Pinpoint the cell where the given text exists, returning its [x, y] midpoint coordinate. 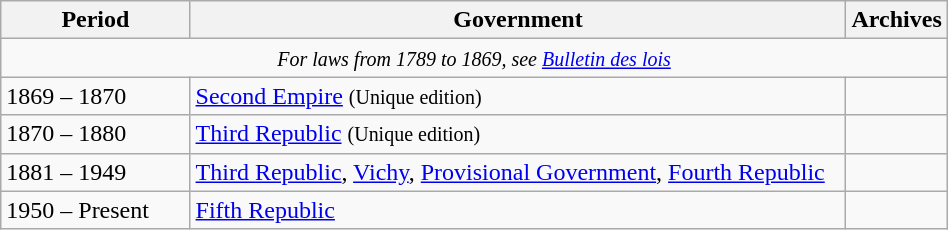
1950 – Present [96, 210]
1881 – 1949 [96, 172]
Fifth Republic [518, 210]
Third Republic (Unique edition) [518, 134]
Period [96, 20]
For laws from 1789 to 1869, see Bulletin des lois [474, 58]
1870 – 1880 [96, 134]
Archives [896, 20]
Third Republic, Vichy, Provisional Government, Fourth Republic [518, 172]
Second Empire (Unique edition) [518, 96]
Government [518, 20]
1869 – 1870 [96, 96]
